Return (x, y) of the center of cell containing provided text 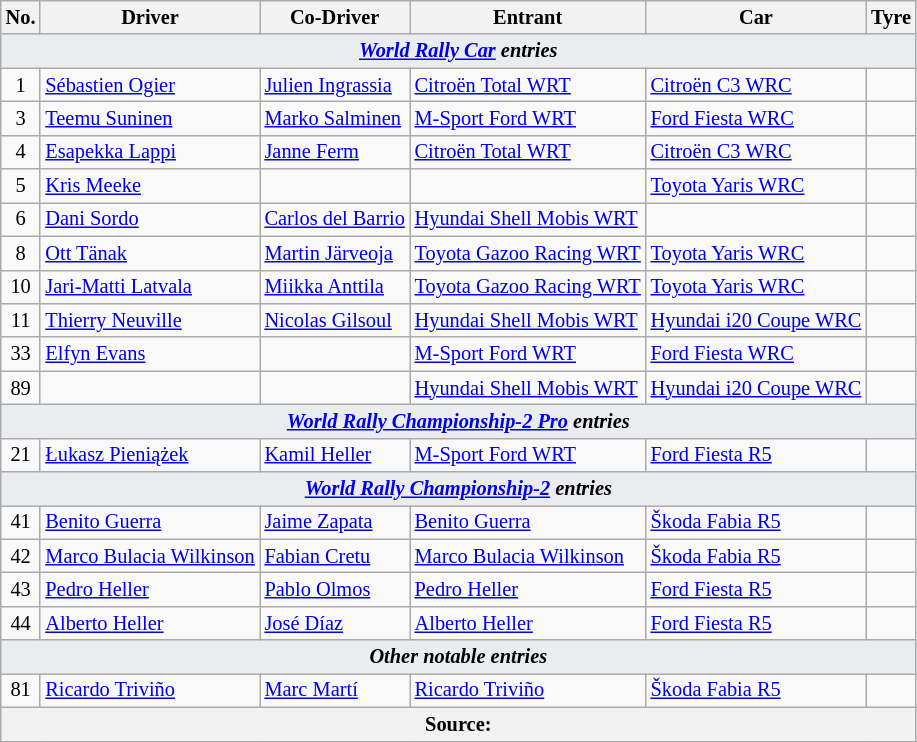
Jari-Matti Latvala (150, 287)
Carlos del Barrio (335, 219)
5 (21, 186)
Nicolas Gilsoul (335, 320)
José Díaz (335, 623)
Jaime Zapata (335, 522)
Driver (150, 17)
11 (21, 320)
81 (21, 690)
Source: (458, 724)
89 (21, 388)
No. (21, 17)
Łukasz Pieniążek (150, 455)
21 (21, 455)
Esapekka Lappi (150, 152)
4 (21, 152)
33 (21, 354)
Car (756, 17)
World Rally Championship-2 entries (458, 489)
World Rally Championship-2 Pro entries (458, 421)
Pablo Olmos (335, 589)
Kamil Heller (335, 455)
1 (21, 85)
Entrant (528, 17)
World Rally Car entries (458, 51)
Co-Driver (335, 17)
Dani Sordo (150, 219)
Ott Tänak (150, 253)
41 (21, 522)
Miikka Anttila (335, 287)
6 (21, 219)
Elfyn Evans (150, 354)
8 (21, 253)
10 (21, 287)
Kris Meeke (150, 186)
3 (21, 118)
Thierry Neuville (150, 320)
Teemu Suninen (150, 118)
Sébastien Ogier (150, 85)
Janne Ferm (335, 152)
Martin Järveoja (335, 253)
42 (21, 556)
Marko Salminen (335, 118)
44 (21, 623)
Fabian Cretu (335, 556)
Other notable entries (458, 657)
Tyre (891, 17)
Julien Ingrassia (335, 85)
43 (21, 589)
Marc Martí (335, 690)
